Detect which cell encompasses the target text, then output its (x, y) center coordinate. 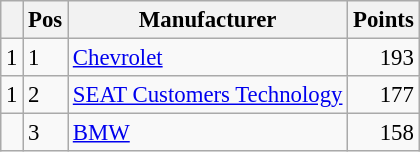
Manufacturer (208, 20)
158 (384, 133)
SEAT Customers Technology (208, 95)
193 (384, 58)
3 (46, 133)
177 (384, 95)
Points (384, 20)
2 (46, 95)
Pos (46, 20)
BMW (208, 133)
Chevrolet (208, 58)
